Identify which cell holds the provided text, then report its (x, y) central coordinate. 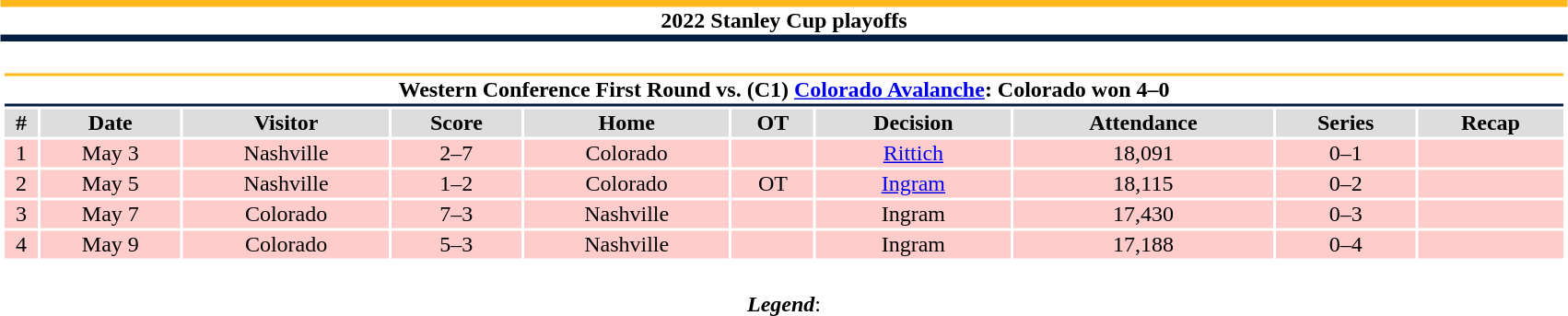
Recap (1491, 123)
Decision (914, 123)
18,091 (1144, 154)
0–4 (1345, 244)
1 (20, 154)
Date (111, 123)
0–1 (1345, 154)
Series (1345, 123)
May 7 (111, 215)
3 (20, 215)
18,115 (1144, 183)
Attendance (1144, 123)
May 5 (111, 183)
0–2 (1345, 183)
Western Conference First Round vs. (C1) Colorado Avalanche: Colorado won 4–0 (783, 90)
17,430 (1144, 215)
Home (626, 123)
7–3 (457, 215)
May 9 (111, 244)
4 (20, 244)
2–7 (457, 154)
2 (20, 183)
May 3 (111, 154)
2022 Stanley Cup playoffs (784, 20)
Visitor (286, 123)
0–3 (1345, 215)
Rittich (914, 154)
1–2 (457, 183)
Score (457, 123)
17,188 (1144, 244)
5–3 (457, 244)
# (20, 123)
